Output the (X, Y) coordinate of the center of the cell containing the given text.  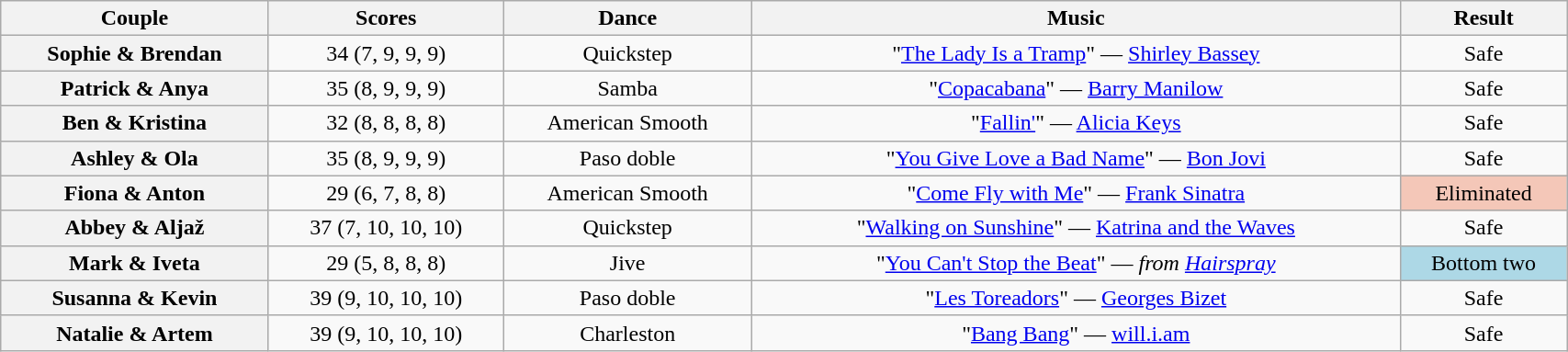
Natalie & Artem (134, 333)
"Walking on Sunshine" — Katrina and the Waves (1077, 228)
Result (1484, 18)
Couple (134, 18)
"You Give Love a Bad Name" — Bon Jovi (1077, 158)
Susanna & Kevin (134, 298)
34 (7, 9, 9, 9) (386, 53)
32 (8, 8, 8, 8) (386, 123)
Fiona & Anton (134, 193)
"Bang Bang" — will.i.am (1077, 333)
Bottom two (1484, 263)
29 (5, 8, 8, 8) (386, 263)
Samba (627, 88)
"Copacabana" — Barry Manilow (1077, 88)
Scores (386, 18)
Ashley & Ola (134, 158)
Patrick & Anya (134, 88)
"Come Fly with Me" — Frank Sinatra (1077, 193)
Dance (627, 18)
"You Can't Stop the Beat" — from Hairspray (1077, 263)
37 (7, 10, 10, 10) (386, 228)
"Les Toreadors" — Georges Bizet (1077, 298)
Abbey & Aljaž (134, 228)
Mark & Iveta (134, 263)
Ben & Kristina (134, 123)
Charleston (627, 333)
"Fallin'" — Alicia Keys (1077, 123)
"The Lady Is a Tramp" — Shirley Bassey (1077, 53)
29 (6, 7, 8, 8) (386, 193)
Sophie & Brendan (134, 53)
Eliminated (1484, 193)
Music (1077, 18)
Jive (627, 263)
